From the cell containing the given text, extract its center point as (X, Y) coordinate. 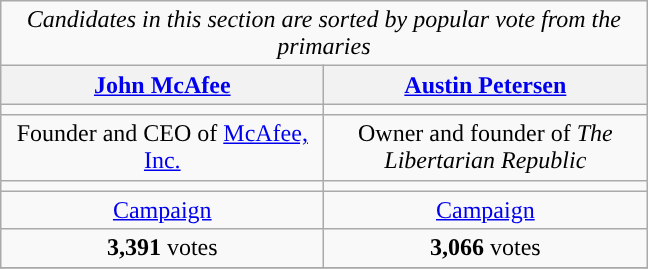
Candidates in this section are sorted by popular vote from the primaries (324, 34)
John McAfee (162, 85)
Founder and CEO of McAfee, Inc. (162, 148)
Austin Petersen (486, 85)
3,066 votes (486, 248)
3,391 votes (162, 248)
Owner and founder of The Libertarian Republic (486, 148)
